Return the [X, Y] coordinate for the center point of the cell that contains the specified text.  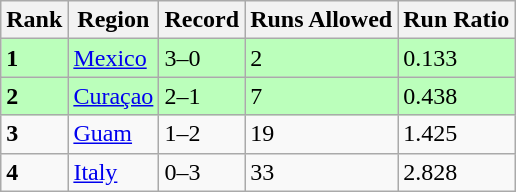
0.133 [456, 58]
Mexico [114, 58]
33 [322, 172]
Record [202, 20]
0–3 [202, 172]
Run Ratio [456, 20]
3–0 [202, 58]
0.438 [456, 96]
Curaçao [114, 96]
2.828 [456, 172]
1.425 [456, 134]
Region [114, 20]
19 [322, 134]
Runs Allowed [322, 20]
3 [34, 134]
4 [34, 172]
Rank [34, 20]
Guam [114, 134]
1–2 [202, 134]
Italy [114, 172]
1 [34, 58]
2–1 [202, 96]
7 [322, 96]
